For the text-containing cell, return its midpoint in [x, y] coordinate format. 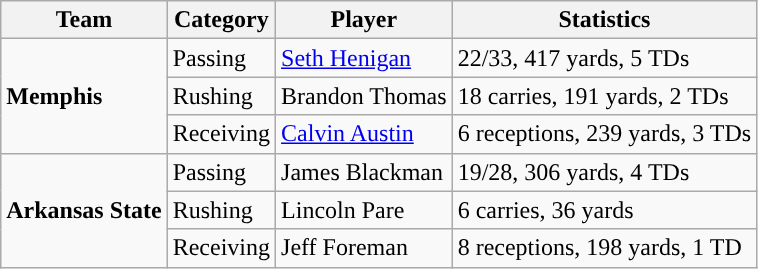
Seth Henigan [364, 58]
6 receptions, 239 yards, 3 TDs [604, 134]
Lincoln Pare [364, 210]
22/33, 417 yards, 5 TDs [604, 58]
6 carries, 36 yards [604, 210]
Statistics [604, 20]
Player [364, 20]
Jeff Foreman [364, 248]
Brandon Thomas [364, 96]
Calvin Austin [364, 134]
19/28, 306 yards, 4 TDs [604, 172]
18 carries, 191 yards, 2 TDs [604, 96]
Memphis [84, 96]
Category [221, 20]
Arkansas State [84, 210]
8 receptions, 198 yards, 1 TD [604, 248]
James Blackman [364, 172]
Team [84, 20]
